Capture the cell that displays the provided text and extract its (X, Y) central coordinate. 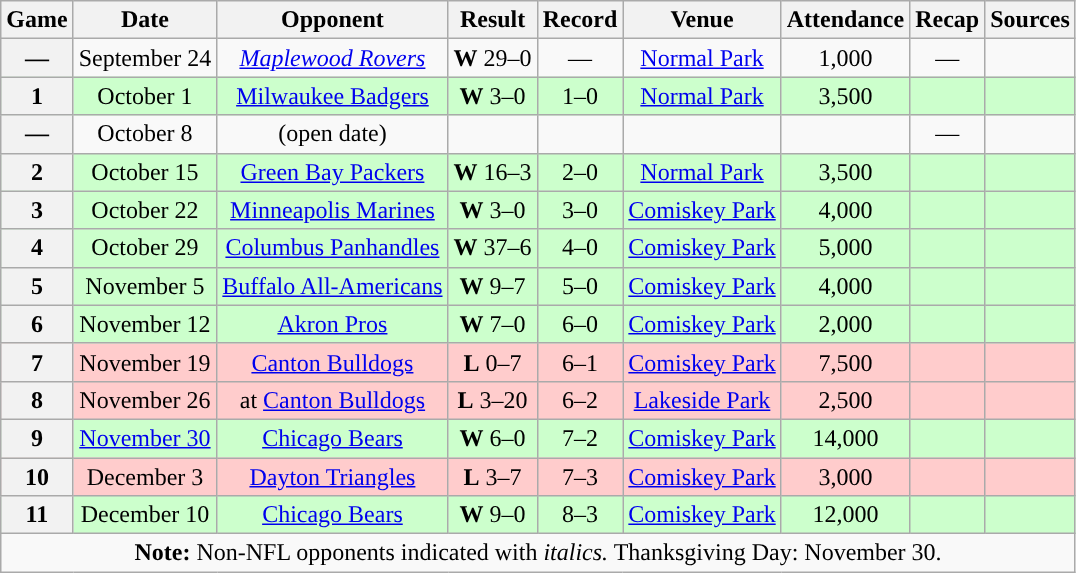
8 (37, 400)
7,500 (845, 362)
Dayton Triangles (332, 477)
October 22 (145, 210)
11 (37, 515)
1–0 (580, 96)
November 12 (145, 324)
Opponent (332, 20)
Maplewood Rovers (332, 58)
L 3–7 (492, 477)
8–3 (580, 515)
Columbus Panhandles (332, 248)
4 (37, 248)
L 3–20 (492, 400)
Sources (1030, 20)
(open date) (332, 134)
November 5 (145, 286)
Minneapolis Marines (332, 210)
6–0 (580, 324)
October 8 (145, 134)
2,500 (845, 400)
Green Bay Packers (332, 172)
5,000 (845, 248)
Milwaukee Badgers (332, 96)
September 24 (145, 58)
1 (37, 96)
Result (492, 20)
4–0 (580, 248)
7 (37, 362)
Venue (702, 20)
L 0–7 (492, 362)
Note: Non-NFL opponents indicated with italics. Thanksgiving Day: November 30. (538, 553)
Canton Bulldogs (332, 362)
6–2 (580, 400)
14,000 (845, 438)
3,000 (845, 477)
W 37–6 (492, 248)
Recap (948, 20)
3–0 (580, 210)
7–2 (580, 438)
W 6–0 (492, 438)
Game (37, 20)
Attendance (845, 20)
W 16–3 (492, 172)
5 (37, 286)
Date (145, 20)
3 (37, 210)
2–0 (580, 172)
October 1 (145, 96)
Akron Pros (332, 324)
W 9–7 (492, 286)
Buffalo All-Americans (332, 286)
Record (580, 20)
10 (37, 477)
6–1 (580, 362)
1,000 (845, 58)
December 10 (145, 515)
October 29 (145, 248)
2 (37, 172)
October 15 (145, 172)
W 29–0 (492, 58)
5–0 (580, 286)
6 (37, 324)
W 9–0 (492, 515)
2,000 (845, 324)
Lakeside Park (702, 400)
7–3 (580, 477)
December 3 (145, 477)
November 26 (145, 400)
9 (37, 438)
W 7–0 (492, 324)
November 19 (145, 362)
at Canton Bulldogs (332, 400)
12,000 (845, 515)
November 30 (145, 438)
